Search for the cell housing the specified text and yield its (x, y) center coordinate. 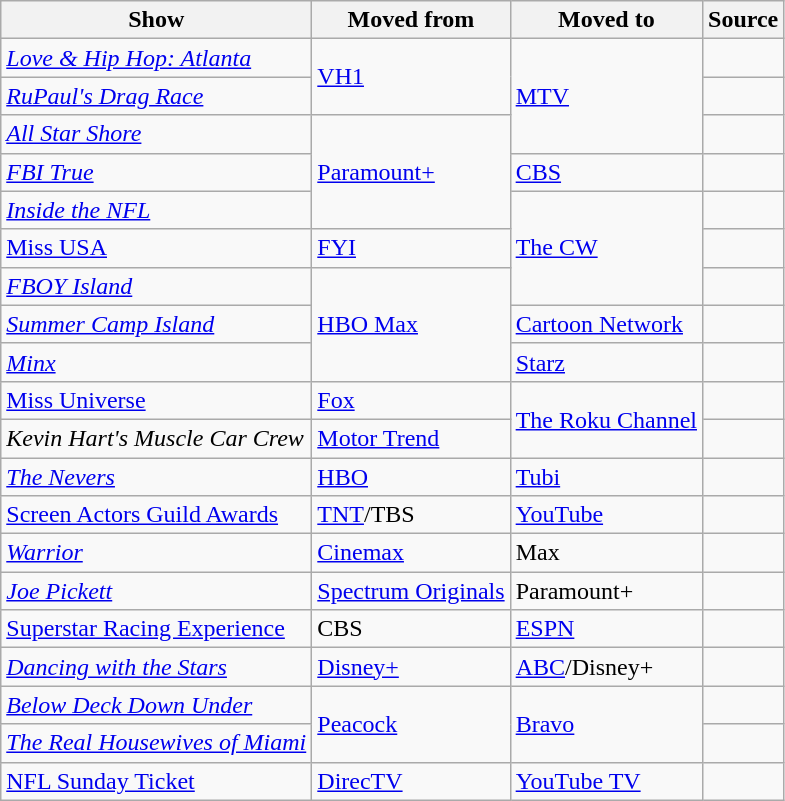
The CW (606, 248)
Miss USA (156, 248)
Love & Hip Hop: Atlanta (156, 58)
ESPN (606, 629)
The Real Housewives of Miami (156, 743)
FBI True (156, 172)
Cartoon Network (606, 324)
Dancing with the Stars (156, 667)
Kevin Hart's Muscle Car Crew (156, 438)
Starz (606, 362)
NFL Sunday Ticket (156, 781)
Bravo (606, 724)
Source (744, 20)
Below Deck Down Under (156, 705)
YouTube (606, 515)
HBO Max (411, 324)
VH1 (411, 77)
Fox (411, 400)
Screen Actors Guild Awards (156, 515)
DirecTV (411, 781)
The Nevers (156, 477)
Show (156, 20)
Max (606, 553)
Spectrum Originals (411, 591)
TNT/TBS (411, 515)
Cinemax (411, 553)
Miss Universe (156, 400)
RuPaul's Drag Race (156, 96)
Summer Camp Island (156, 324)
Joe Pickett (156, 591)
FYI (411, 248)
Superstar Racing Experience (156, 629)
The Roku Channel (606, 419)
Peacock (411, 724)
HBO (411, 477)
ABC/Disney+ (606, 667)
FBOY Island (156, 286)
Minx (156, 362)
MTV (606, 96)
YouTube TV (606, 781)
Disney+ (411, 667)
Moved to (606, 20)
Tubi (606, 477)
Warrior (156, 553)
Moved from (411, 20)
Motor Trend (411, 438)
All Star Shore (156, 134)
Inside the NFL (156, 210)
